For the text-containing cell, return its midpoint in [x, y] coordinate format. 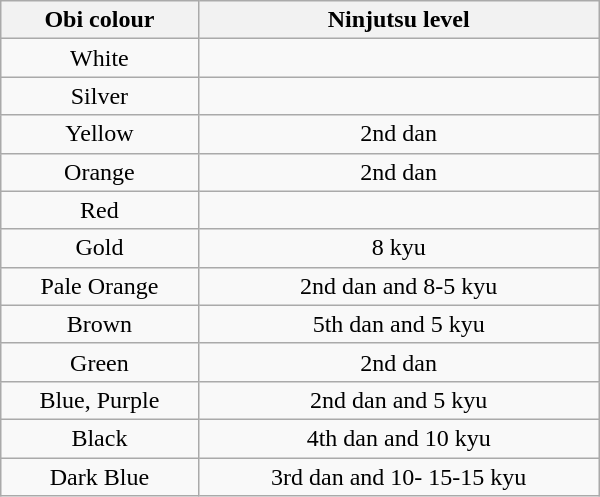
Brown [100, 324]
Gold [100, 248]
Pale Orange [100, 286]
2nd dan and 8-5 kyu [398, 286]
Yellow [100, 134]
Silver [100, 96]
Blue, Purple [100, 400]
Dark Blue [100, 477]
White [100, 58]
3rd dan and 10- 15-15 kyu [398, 477]
5th dan and 5 kyu [398, 324]
Green [100, 362]
8 kyu [398, 248]
Ninjutsu level [398, 20]
2nd dan and 5 kyu [398, 400]
Obi colour [100, 20]
Red [100, 210]
Orange [100, 172]
Black [100, 438]
4th dan and 10 kyu [398, 438]
